Capture the cell that displays the provided text and extract its (x, y) central coordinate. 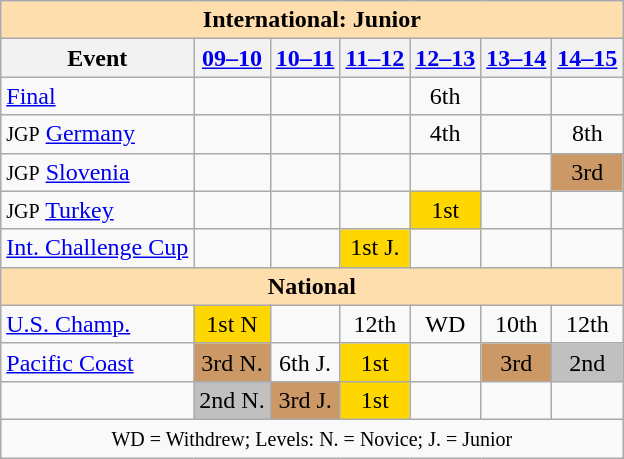
12–13 (446, 58)
Int. Challenge Cup (98, 248)
10–11 (305, 58)
8th (588, 134)
13–14 (516, 58)
WD (446, 324)
6th (446, 96)
1st J. (375, 248)
Event (98, 58)
4th (446, 134)
2nd N. (232, 400)
National (312, 286)
3rd N. (232, 362)
Final (98, 96)
WD = Withdrew; Levels: N. = Novice; J. = Junior (312, 438)
6th J. (305, 362)
10th (516, 324)
11–12 (375, 58)
U.S. Champ. (98, 324)
Pacific Coast (98, 362)
International: Junior (312, 20)
09–10 (232, 58)
JGP Germany (98, 134)
JGP Slovenia (98, 172)
3rd J. (305, 400)
14–15 (588, 58)
JGP Turkey (98, 210)
2nd (588, 362)
1st N (232, 324)
